Identify which cell holds the provided text, then report its (X, Y) central coordinate. 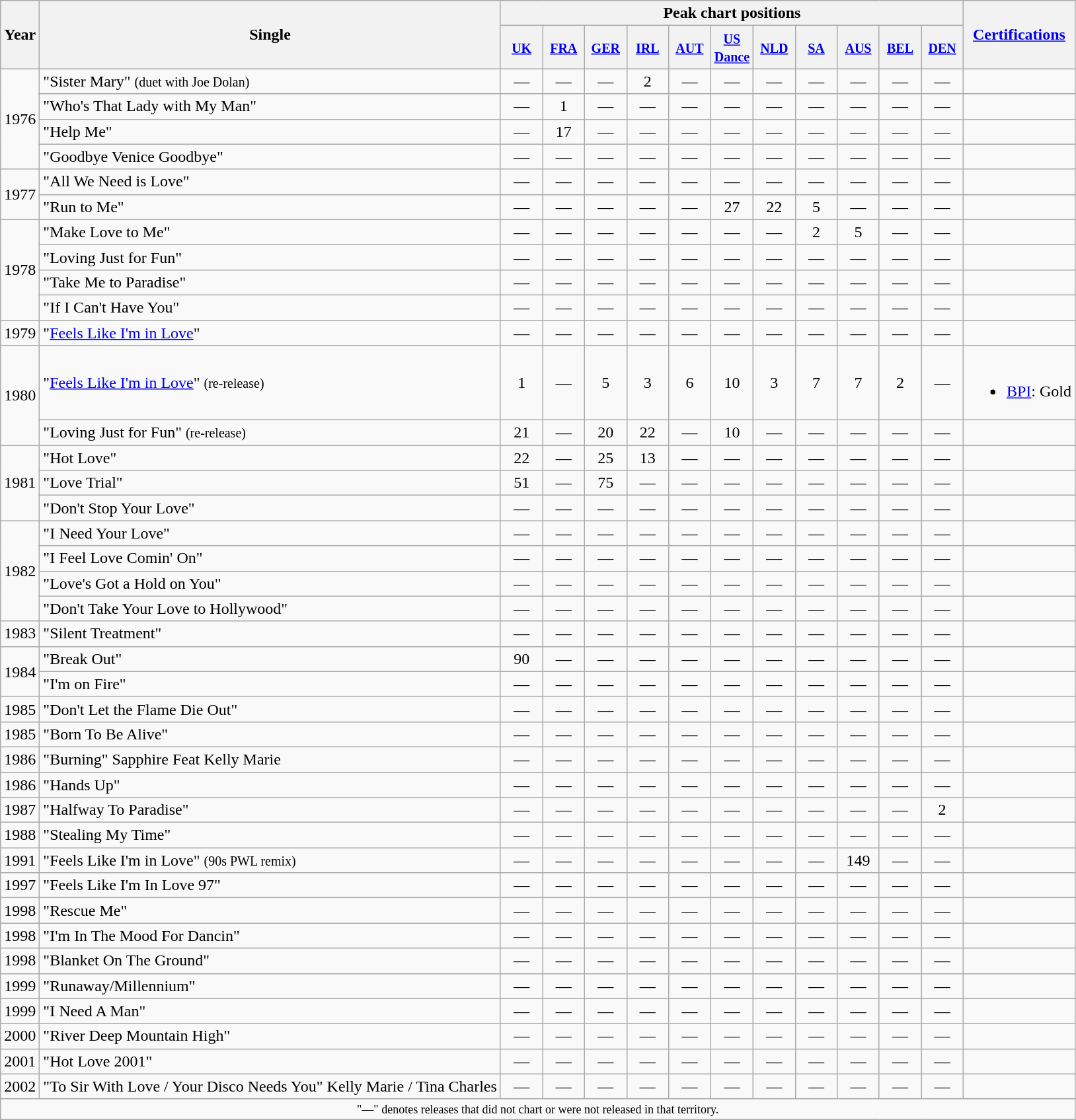
17 (564, 131)
"Goodbye Venice Goodbye" (270, 157)
6 (690, 383)
1991 (20, 860)
"Stealing My Time" (270, 835)
"I Need Your Love" (270, 533)
"Don't Let the Flame Die Out" (270, 709)
1979 (20, 332)
25 (606, 458)
BEL (900, 48)
27 (732, 207)
"Loving Just for Fun" (270, 257)
1981 (20, 483)
"Love's Got a Hold on You" (270, 583)
"Burning" Sapphire Feat Kelly Marie (270, 759)
1997 (20, 885)
"All We Need is Love" (270, 182)
UK (521, 48)
"Who's That Lady with My Man" (270, 106)
USDance (732, 48)
1982 (20, 571)
"Silent Treatment" (270, 634)
SA (816, 48)
"Rescue Me" (270, 911)
IRL (648, 48)
1988 (20, 835)
"Blanket On The Ground" (270, 961)
149 (859, 860)
1980 (20, 395)
"Born To Be Alive" (270, 734)
2001 (20, 1061)
1976 (20, 119)
"Hands Up" (270, 784)
1984 (20, 671)
"Feels Like I'm in Love" (re-release) (270, 383)
"Don't Take Your Love to Hollywood" (270, 609)
"Run to Me" (270, 207)
"Don't Stop Your Love" (270, 508)
"Make Love to Me" (270, 232)
NLD (775, 48)
"Hot Love" (270, 458)
FRA (564, 48)
"Help Me" (270, 131)
"I'm In The Mood For Dancin" (270, 936)
Single (270, 34)
BPI: Gold (1019, 383)
"Love Trial" (270, 483)
1978 (20, 270)
"Break Out" (270, 659)
20 (606, 433)
Peak chart positions (732, 13)
Year (20, 34)
"Halfway To Paradise" (270, 810)
1977 (20, 194)
"—" denotes releases that did not chart or were not released in that territory. (538, 1109)
"Loving Just for Fun" (re-release) (270, 433)
2000 (20, 1036)
"Feels Like I'm in Love" (90s PWL remix) (270, 860)
75 (606, 483)
51 (521, 483)
"River Deep Mountain High" (270, 1036)
"Feels Like I'm In Love 97" (270, 885)
"Hot Love 2001" (270, 1061)
"I Need A Man" (270, 1011)
AUS (859, 48)
"Feels Like I'm in Love" (270, 332)
AUT (690, 48)
"Take Me to Paradise" (270, 282)
21 (521, 433)
2002 (20, 1086)
GER (606, 48)
"I Feel Love Comin' On" (270, 558)
"I'm on Fire" (270, 684)
"To Sir With Love / Your Disco Needs You" Kelly Marie / Tina Charles (270, 1086)
13 (648, 458)
Certifications (1019, 34)
"Runaway/Millennium" (270, 986)
90 (521, 659)
1987 (20, 810)
1983 (20, 634)
"If I Can't Have You" (270, 307)
DEN (942, 48)
"Sister Mary" (duet with Joe Dolan) (270, 81)
